Scan for the cell matching the given text and deliver its (x, y) coordinate at center. 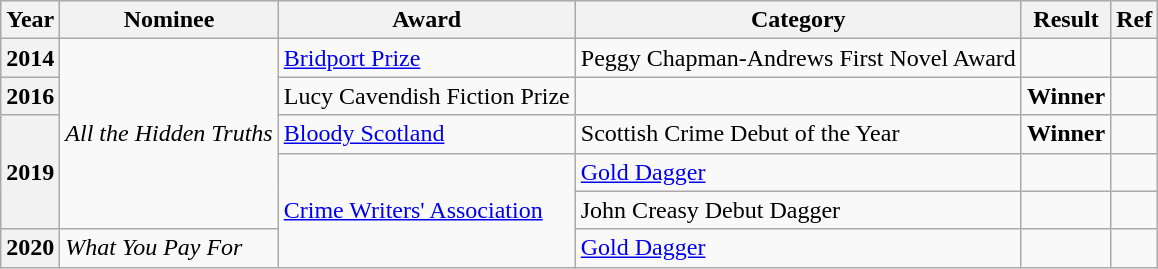
Peggy Chapman-Andrews First Novel Award (798, 58)
Category (798, 20)
Nominee (169, 20)
Award (426, 20)
2019 (30, 172)
Result (1066, 20)
Lucy Cavendish Fiction Prize (426, 96)
Scottish Crime Debut of the Year (798, 134)
Ref (1134, 20)
Bridport Prize (426, 58)
Crime Writers' Association (426, 210)
Bloody Scotland (426, 134)
2016 (30, 96)
John Creasy Debut Dagger (798, 210)
2014 (30, 58)
Year (30, 20)
2020 (30, 248)
All the Hidden Truths (169, 134)
What You Pay For (169, 248)
